Scan for the cell matching the given text and deliver its [x, y] coordinate at center. 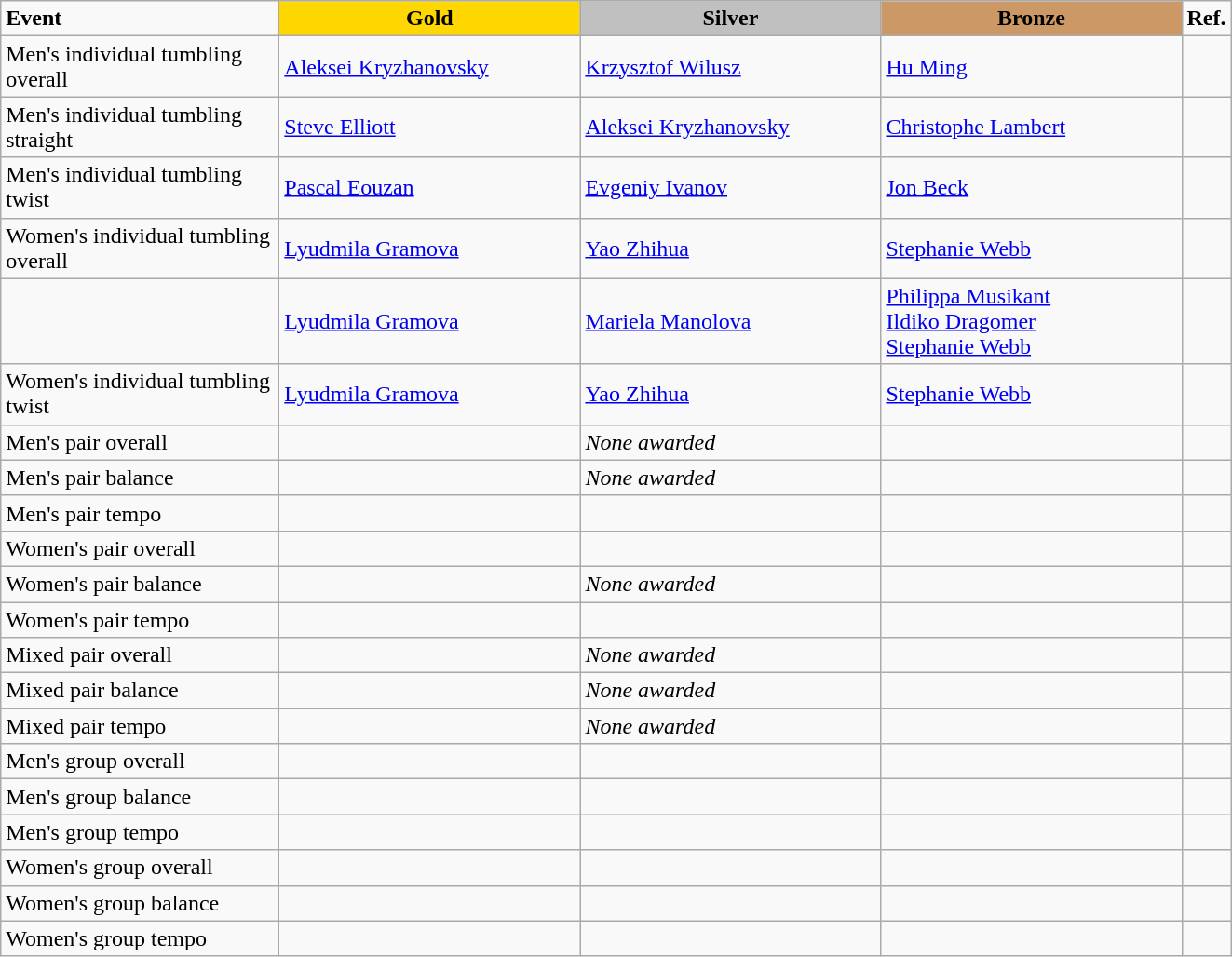
Bronze [1032, 19]
Men's individual tumbling overall [140, 67]
Men's pair balance [140, 478]
Krzysztof Wilusz [730, 67]
Women's pair tempo [140, 619]
Gold [430, 19]
Women's group overall [140, 868]
Women's group tempo [140, 938]
Men's group overall [140, 762]
Mixed pair balance [140, 691]
Hu Ming [1032, 67]
Silver [730, 19]
Steve Elliott [430, 127]
Evgeniy Ivanov [730, 188]
Philippa Musikant Ildiko Dragomer Stephanie Webb [1032, 321]
Mariela Manolova [730, 321]
Women's individual tumbling twist [140, 395]
Men's individual tumbling straight [140, 127]
Women's group balance [140, 903]
Christophe Lambert [1032, 127]
Women's individual tumbling overall [140, 248]
Event [140, 19]
Men's group balance [140, 797]
Mixed pair tempo [140, 726]
Women's pair balance [140, 584]
Mixed pair overall [140, 655]
Men's group tempo [140, 832]
Men's individual tumbling twist [140, 188]
Jon Beck [1032, 188]
Ref. [1207, 19]
Men's pair overall [140, 442]
Pascal Eouzan [430, 188]
Men's pair tempo [140, 513]
Women's pair overall [140, 548]
